Pinpoint the cell where the given text exists, returning its [x, y] midpoint coordinate. 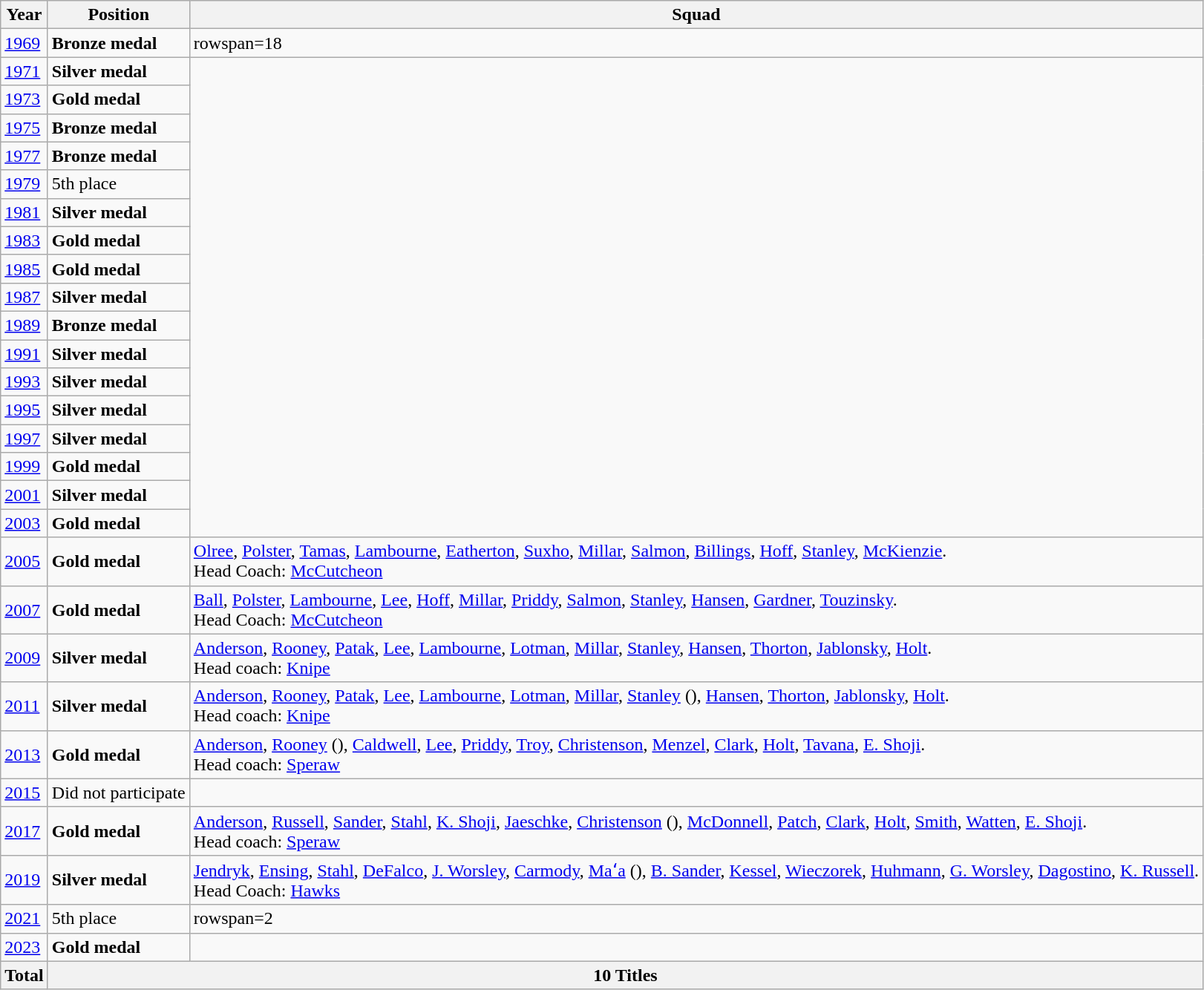
1989 [24, 325]
1991 [24, 354]
1985 [24, 269]
Anderson, Russell, Sander, Stahl, K. Shoji, Jaeschke, Christenson (), McDonnell, Patch, Clark, Holt, Smith, Watten, E. Shoji. Head coach: Speraw [696, 831]
Anderson, Rooney, Patak, Lee, Lambourne, Lotman, Millar, Stanley, Hansen, Thorton, Jablonsky, Holt. Head coach: Knipe [696, 658]
1977 [24, 156]
Total [24, 975]
1993 [24, 382]
2019 [24, 880]
Squad [696, 15]
1979 [24, 184]
1987 [24, 297]
Anderson, Rooney, Patak, Lee, Lambourne, Lotman, Millar, Stanley (), Hansen, Thorton, Jablonsky, Holt. Head coach: Knipe [696, 707]
2017 [24, 831]
2023 [24, 947]
Year [24, 15]
2013 [24, 754]
2007 [24, 610]
1973 [24, 99]
Ball, Polster, Lambourne, Lee, Hoff, Millar, Priddy, Salmon, Stanley, Hansen, Gardner, Touzinsky. Head Coach: McCutcheon [696, 610]
1997 [24, 439]
Position [119, 15]
2011 [24, 707]
2005 [24, 561]
2001 [24, 495]
rowspan=2 [696, 919]
1969 [24, 43]
2021 [24, 919]
2003 [24, 523]
1975 [24, 128]
10 Titles [625, 975]
1999 [24, 467]
2015 [24, 793]
2009 [24, 658]
1983 [24, 240]
Anderson, Rooney (), Caldwell, Lee, Priddy, Troy, Christenson, Menzel, Clark, Holt, Tavana, E. Shoji. Head coach: Speraw [696, 754]
1981 [24, 212]
1971 [24, 71]
Olree, Polster, Tamas, Lambourne, Eatherton, Suxho, Millar, Salmon, Billings, Hoff, Stanley, McKienzie. Head Coach: McCutcheon [696, 561]
1995 [24, 410]
Did not participate [119, 793]
rowspan=18 [696, 43]
